Pinpoint the cell where the given text exists, returning its [X, Y] midpoint coordinate. 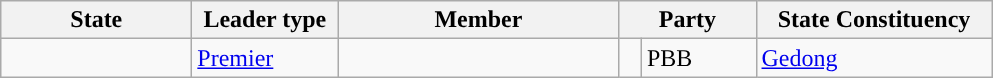
PBB [698, 58]
State Constituency [874, 20]
State [96, 20]
Gedong [874, 58]
Party [688, 20]
Member [478, 20]
Leader type [265, 20]
Premier [265, 58]
